Detect which cell encompasses the target text, then output its [x, y] center coordinate. 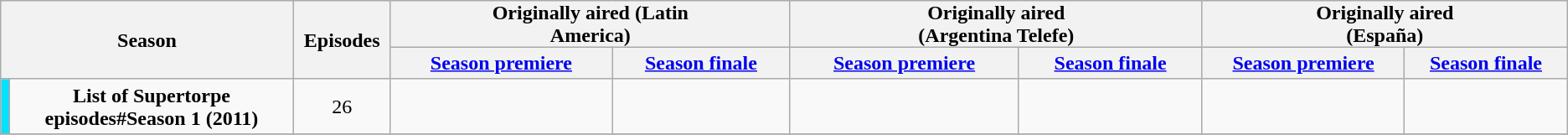
26 [342, 106]
Originally aired (Argentina Telefe) [996, 24]
List of Supertorpe episodes#Season 1 (2011) [152, 106]
Season [147, 40]
Originally aired (Latin America) [590, 24]
Episodes [342, 40]
Originally aired (España) [1385, 24]
